Return (X, Y) of the center of cell containing provided text 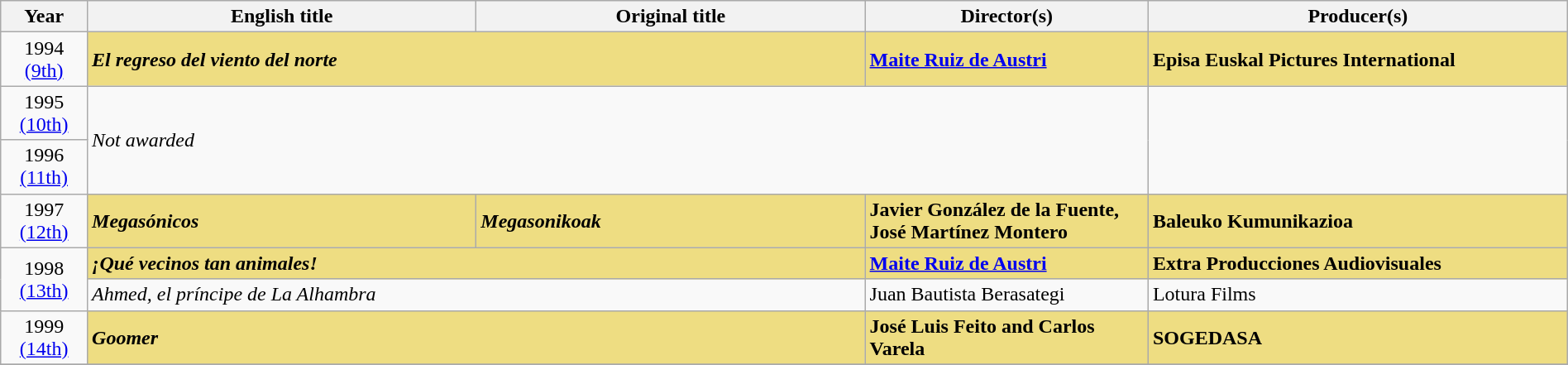
Goomer (476, 338)
English title (282, 17)
Extra Producciones Audiovisuales (1358, 263)
Year (45, 17)
Original title (671, 17)
1996(11th) (45, 167)
Megasónicos (282, 220)
1994(9th) (45, 60)
Not awarded (619, 140)
Juan Bautista Berasategi (1006, 295)
José Luis Feito and Carlos Varela (1006, 338)
1999(14th) (45, 338)
Director(s) (1006, 17)
Lotura Films (1358, 295)
Episa Euskal Pictures International (1358, 60)
1997(12th) (45, 220)
SOGEDASA (1358, 338)
1998(13th) (45, 279)
Ahmed, el príncipe de La Alhambra (476, 295)
Producer(s) (1358, 17)
1995(10th) (45, 113)
Megasonikoak (671, 220)
Javier González de la Fuente, José Martínez Montero (1006, 220)
¡Qué vecinos tan animales! (476, 263)
El regreso del viento del norte (476, 60)
Baleuko Kumunikazioa (1358, 220)
